Search for the cell housing the specified text and yield its (X, Y) center coordinate. 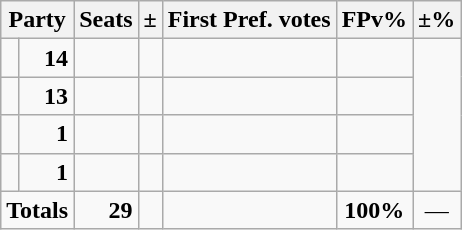
± (150, 20)
FPv% (374, 20)
13 (46, 96)
29 (106, 210)
First Pref. votes (249, 20)
Totals (38, 210)
100% (374, 210)
±% (437, 20)
— (437, 210)
Party (38, 20)
Seats (106, 20)
14 (46, 58)
